Return the [x, y] coordinate for the center point of the cell that contains the specified text.  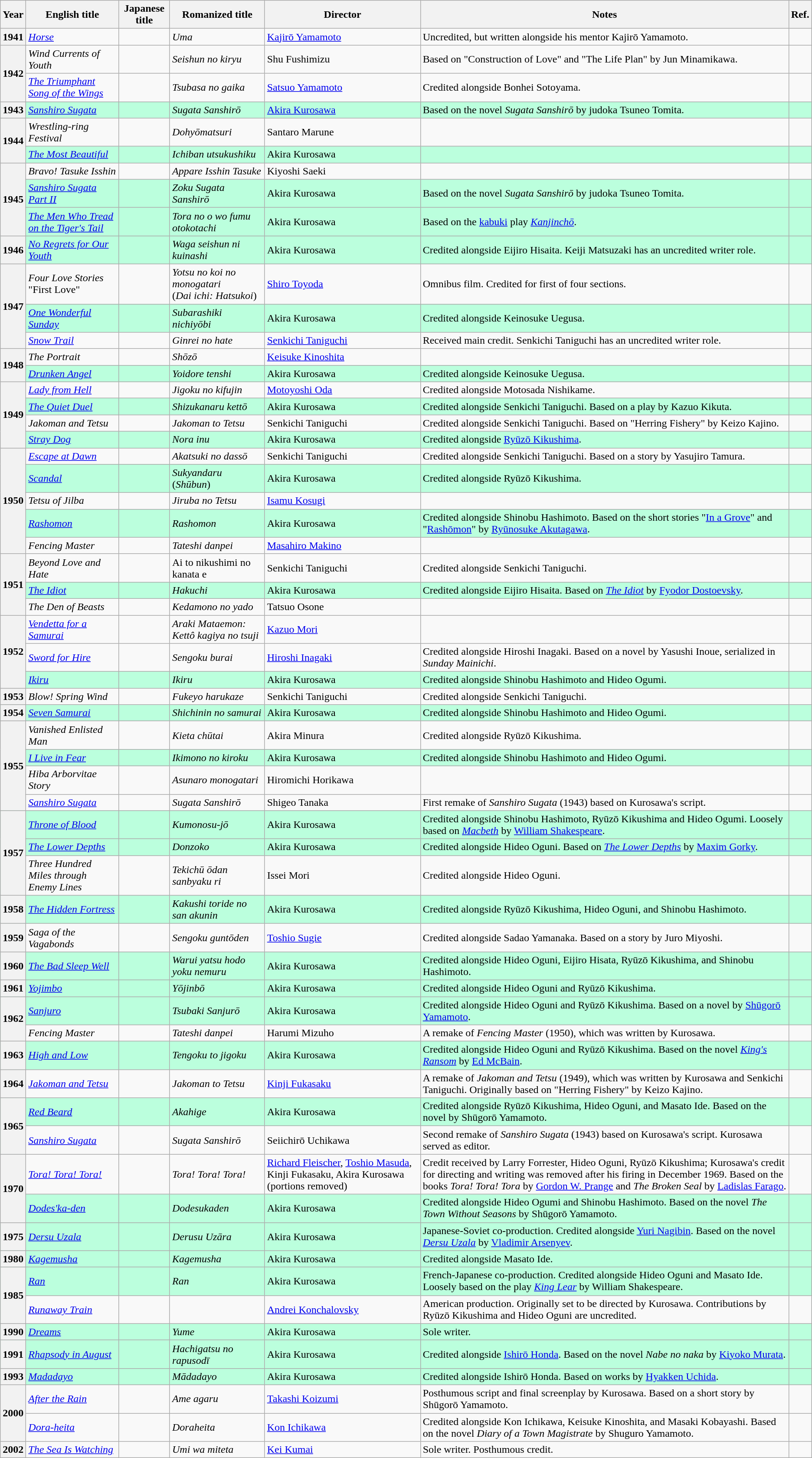
The Triumphant Song of the Wings [72, 88]
Ikimono no kiroku [217, 758]
Yōjinbō [217, 988]
Uma [217, 37]
Rhapsody in August [72, 1354]
1942 [13, 73]
Hiba Arborvitae Story [72, 780]
Tatsuo Osone [343, 607]
Sengoku guntōden [217, 937]
1948 [13, 365]
2000 [13, 1413]
Drunken Angel [72, 374]
Tekichū ōdan sanbyaku ri [217, 875]
1975 [13, 1237]
Andrei Konchalovsky [343, 1310]
Keisuke Kinoshita [343, 357]
Takashi Koizumi [343, 1399]
Shōzō [217, 357]
Dreams [72, 1332]
Dodes'ka-den [72, 1208]
Horse [72, 37]
Dersu Uzala [72, 1237]
Derusu Uzāra [217, 1237]
Credited alongside Hideo Oguni. Based on The Lower Depths by Maxim Gorky. [605, 847]
1957 [13, 853]
Escape at Dawn [72, 456]
The Bad Sleep Well [72, 966]
Kumonosu-jō [217, 824]
Zoku Sugata Sanshirō [217, 194]
Tsubaki Sanjurō [217, 1010]
Kieta chūtai [217, 735]
1941 [13, 37]
Madadayo [72, 1376]
The Men Who Tread on the Tiger's Tail [72, 221]
Credited alongside Ishirō Honda. Based on the novel Nabe no naka by Kiyoko Murata. [605, 1354]
1953 [13, 696]
No Regrets for Our Youth [72, 250]
Credited alongside Senkichi Taniguchi. Based on a story by Yasujiro Tamura. [605, 456]
Omnibus film. Credited for first of four sections. [605, 284]
Credited alongside Ryūzō Kikushima, Hideo Oguni, and Shinobu Hashimoto. [605, 910]
Wind Currents of Youth [72, 59]
Three Hundred Miles through Enemy Lines [72, 875]
Based on the kabuki play Kanjinchō. [605, 221]
Toshio Sugie [343, 937]
Credited alongside Hiroshi Inagaki. Based on a novel by Yasushi Inoue, serialized in Sunday Mainichi. [605, 658]
English title [72, 15]
Umi wa miteta [217, 1450]
Credited alongside Sadao Yamanaka. Based on a story by Juro Miyoshi. [605, 937]
Credited alongside Ishirō Honda. Based on works by Hyakken Uchida. [605, 1376]
Seiichirō Uchikawa [343, 1140]
Sanjuro [72, 1010]
Second remake of Sanshiro Sugata (1943) based on Kurosawa's script. Kurosawa served as editor. [605, 1140]
Hiromichi Horikawa [343, 780]
Ref. [800, 15]
Akira Minura [343, 735]
1947 [13, 306]
Hakuchi [217, 590]
Isamu Kosugi [343, 501]
Hachigatsu no rapusodī [217, 1354]
American production. Originally set to be directed by Kurosawa. Contributions by Ryūzō Kikushima and Hideo Oguni are uncredited. [605, 1310]
Year [13, 15]
Credited alongside Hideo Ogumi and Shinobu Hashimoto. Based on the novel The Town Without Seasons by Shūgorō Yamamoto. [605, 1208]
Runaway Train [72, 1310]
Motoyoshi Oda [343, 390]
Director [343, 15]
The Lower Depths [72, 847]
Kiyoshi Saeki [343, 171]
High and Low [72, 1055]
The Idiot [72, 590]
Akatsuki no dassō [217, 456]
Snow Trail [72, 341]
Credited alongside Senkichi Taniguchi. Based on "Herring Fishery" by Keizo Kajino. [605, 423]
Kon Ichikawa [343, 1427]
Jiruba no Tetsu [217, 501]
The Quiet Duel [72, 407]
Vendetta for a Samurai [72, 629]
Credited alongside Masato Ide. [605, 1259]
Nora inu [217, 440]
Credited alongside Motosada Nishikame. [605, 390]
1958 [13, 910]
1949 [13, 415]
Credited alongside Shinobu Hashimoto, Ryūzō Kikushima and Hideo Ogumi. Loosely based on Macbeth by William Shakespeare. [605, 824]
Red Beard [72, 1112]
Based on "Construction of Love" and "The Life Plan" by Jun Minamikawa. [605, 59]
1954 [13, 713]
Credited alongside Senkichi Taniguchi. Based on a play by Kazuo Kikuta. [605, 407]
Ginrei no hate [217, 341]
The Hidden Fortress [72, 910]
Akahige [217, 1112]
1951 [13, 584]
Araki Mataemon: Kettô kagiya no tsuji [217, 629]
Tetsu of Jilba [72, 501]
Lady from Hell [72, 390]
Yoidore tenshi [217, 374]
1985 [13, 1295]
Sukyandaru (Shūbun) [217, 478]
Bravo! Tasuke Isshin [72, 171]
Ame agaru [217, 1399]
Blow! Spring Wind [72, 696]
Tsubasa no gaika [217, 88]
Kei Kumai [343, 1450]
Shichinin no samurai [217, 713]
1952 [13, 652]
First remake of Sanshiro Sugata (1943) based on Kurosawa's script. [605, 802]
Shigeo Tanaka [343, 802]
Credited alongside Ryūzō Kikushima, Hideo Oguni, and Masato Ide. Based on the novel by Shūgorō Yamamoto. [605, 1112]
1965 [13, 1126]
Richard Fleischer, Toshio Masuda, Kinji Fukasaku, Akira Kurosawa (portions removed) [343, 1174]
Kakushi toride no san akunin [217, 910]
I Live in Fear [72, 758]
Kinji Fukasaku [343, 1084]
Tengoku to jigoku [217, 1055]
1964 [13, 1084]
Seishun no kiryu [217, 59]
Mādadayo [217, 1376]
Romanized title [217, 15]
Harumi Mizuho [343, 1033]
Kazuo Mori [343, 629]
Asunaro monogatari [217, 780]
Credited alongside Hideo Oguni and Ryūzō Kikushima. Based on a novel by Shūgorō Yamamoto. [605, 1010]
1991 [13, 1354]
Shizukanaru kettō [217, 407]
Credited alongside Hideo Oguni and Ryūzō Kikushima. Based on the novel King's Ransom by Ed McBain. [605, 1055]
Appare Isshin Tasuke [217, 171]
1960 [13, 966]
1959 [13, 937]
1993 [13, 1376]
Notes [605, 15]
1990 [13, 1332]
Stray Dog [72, 440]
Sengoku burai [217, 658]
Kajirō Yamamoto [343, 37]
Doraheita [217, 1427]
Shu Fushimizu [343, 59]
1944 [13, 141]
Credited alongside Hideo Oguni, Eijiro Hisata, Ryūzō Kikushima, and Shinobu Hashimoto. [605, 966]
Yojimbo [72, 988]
Dora-heita [72, 1427]
Dohyōmatsuri [217, 132]
Yotsu no koi no monogatari(Dai ichi: Hatsukoi) [217, 284]
The Portrait [72, 357]
1980 [13, 1259]
Credited alongside Kon Ichikawa, Keisuke Kinoshita, and Masaki Kobayashi. Based on the novel Diary of a Town Magistrate by Shuguro Yamamoto. [605, 1427]
Tora no o wo fumu otokotachi [217, 221]
Yume [217, 1332]
Credited alongside Hideo Oguni. [605, 875]
Saga of the Vagabonds [72, 937]
Santaro Marune [343, 132]
Shiro Toyoda [343, 284]
1961 [13, 988]
Throne of Blood [72, 824]
Kedamono no yado [217, 607]
Credited alongside Bonhei Sotoyama. [605, 88]
1962 [13, 1019]
1955 [13, 766]
French-Japanese co-production. Credited alongside Hideo Oguni and Masato Ide. Loosely based on the play King Lear by William Shakespeare. [605, 1281]
Received main credit. Senkichi Taniguchi has an uncredited writer role. [605, 341]
Ai to nikushimi no kanata e [217, 568]
Japanese-Soviet co-production. Credited alongside Yuri Nagibin. Based on the novel Dersu Uzala by Vladimir Arsenyev. [605, 1237]
Sole writer. Posthumous credit. [605, 1450]
Subarashiki nichiyōbi [217, 318]
After the Rain [72, 1399]
Fukeyo harukaze [217, 696]
2002 [13, 1450]
Masahiro Makino [343, 545]
Warui yatsu hodo yoku nemuru [217, 966]
Japanese title [144, 15]
1945 [13, 199]
Four Love Stories"First Love" [72, 284]
Seven Samurai [72, 713]
Hiroshi Inagaki [343, 658]
Ichiban utsukushiku [217, 154]
1950 [13, 501]
Dodesukaden [217, 1208]
1943 [13, 110]
Satsuo Yamamoto [343, 88]
Sole writer. [605, 1332]
A remake of Jakoman and Tetsu (1949), which was written by Kurosawa and Senkichi Taniguchi. Originally based on "Herring Fishery" by Keizo Kajino. [605, 1084]
Wrestling-ring Festival [72, 132]
The Most Beautiful [72, 154]
Donzoko [217, 847]
Posthumous script and final screenplay by Kurosawa. Based on a short story by Shūgorō Yamamoto. [605, 1399]
1970 [13, 1188]
Waga seishun ni kuinashi [217, 250]
A remake of Fencing Master (1950), which was written by Kurosawa. [605, 1033]
Credited alongside Hideo Oguni and Ryūzō Kikushima. [605, 988]
One Wonderful Sunday [72, 318]
Credited alongside Eijiro Hisaita. Based on The Idiot by Fyodor Dostoevsky. [605, 590]
Scandal [72, 478]
Sanshiro Sugata Part II [72, 194]
Jigoku no kifujin [217, 390]
1946 [13, 250]
Issei Mori [343, 875]
Credited alongside Shinobu Hashimoto. Based on the short stories "In a Grove" and "Rashōmon" by Ryūnosuke Akutagawa. [605, 523]
1963 [13, 1055]
Beyond Love and Hate [72, 568]
The Den of Beasts [72, 607]
Vanished Enlisted Man [72, 735]
The Sea Is Watching [72, 1450]
Uncredited, but written alongside his mentor Kajirō Yamamoto. [605, 37]
Credited alongside Eijiro Hisaita. Keiji Matsuzaki has an uncredited writer role. [605, 250]
Sword for Hire [72, 658]
